Output the (x, y) coordinate of the center of the cell containing the given text.  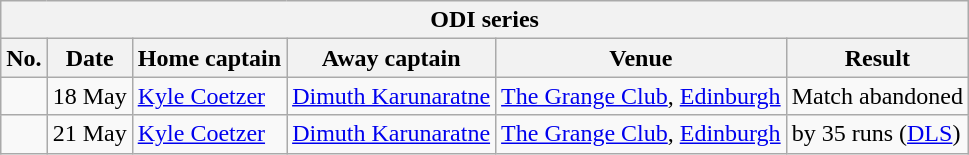
21 May (90, 134)
ODI series (485, 20)
Match abandoned (877, 96)
Venue (642, 58)
18 May (90, 96)
Home captain (209, 58)
by 35 runs (DLS) (877, 134)
No. (24, 58)
Date (90, 58)
Away captain (392, 58)
Result (877, 58)
